Extract the [x, y] coordinate from the center of the cell holding the provided text.  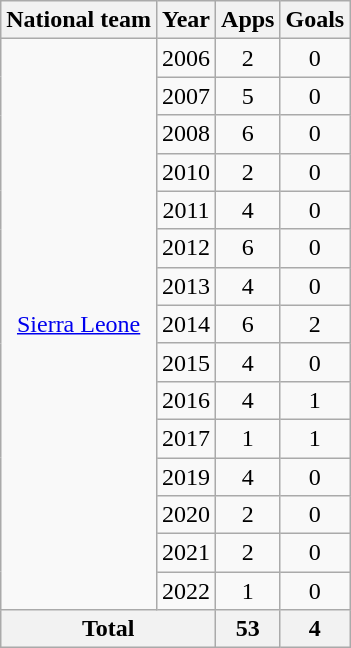
53 [248, 629]
2013 [186, 286]
2022 [186, 591]
2020 [186, 515]
2012 [186, 248]
Year [186, 20]
2019 [186, 477]
2008 [186, 134]
2006 [186, 58]
2017 [186, 438]
2007 [186, 96]
Apps [248, 20]
2014 [186, 324]
2021 [186, 553]
Goals [315, 20]
5 [248, 96]
2011 [186, 210]
2016 [186, 400]
2010 [186, 172]
2015 [186, 362]
Sierra Leone [79, 324]
Total [108, 629]
National team [79, 20]
